Output the (X, Y) coordinate of the center of the cell containing the given text.  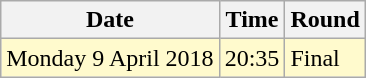
Round (325, 20)
Date (110, 20)
20:35 (252, 58)
Final (325, 58)
Time (252, 20)
Monday 9 April 2018 (110, 58)
